For the text-containing cell, return its midpoint in [X, Y] coordinate format. 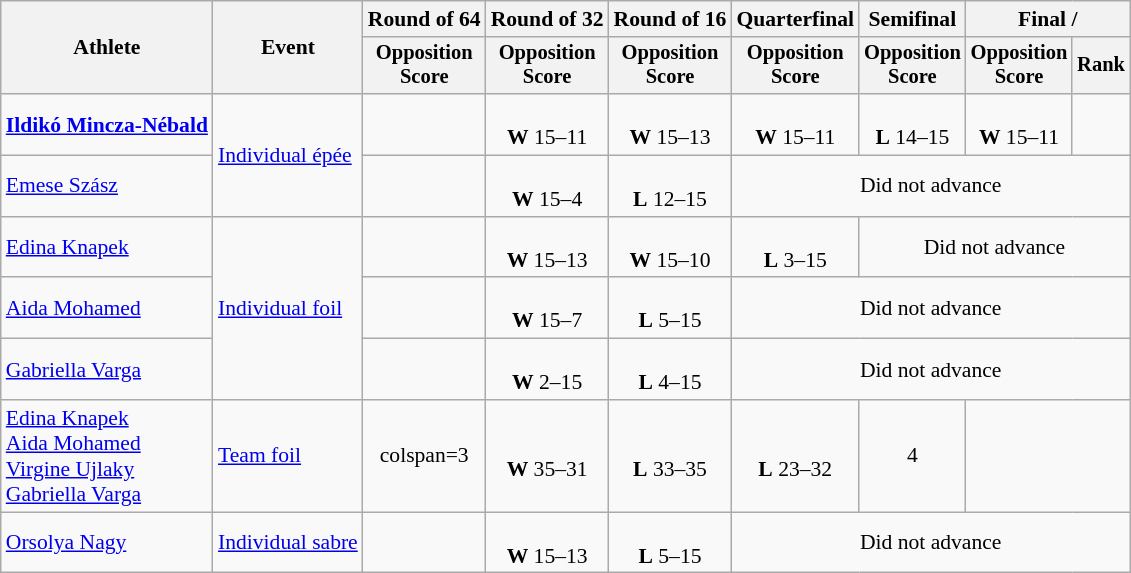
Edina Knapek [107, 248]
Individual épée [288, 155]
Aida Mohamed [107, 308]
W 15–7 [548, 308]
Individual foil [288, 308]
Round of 64 [424, 19]
W 2–15 [548, 370]
Edina KnapekAida MohamedVirgine UjlakyGabriella Varga [107, 456]
colspan=3 [424, 456]
L 33–35 [670, 456]
W 35–31 [548, 456]
Event [288, 48]
Quarterfinal [795, 19]
Emese Szász [107, 186]
L 14–15 [912, 124]
W 15–4 [548, 186]
Ildikó Mincza-Nébald [107, 124]
Gabriella Varga [107, 370]
Athlete [107, 48]
Rank [1101, 66]
Round of 16 [670, 19]
L 4–15 [670, 370]
Individual sabre [288, 542]
4 [912, 456]
L 23–32 [795, 456]
Final / [1048, 19]
Semifinal [912, 19]
Round of 32 [548, 19]
L 12–15 [670, 186]
Team foil [288, 456]
W 15–10 [670, 248]
L 3–15 [795, 248]
Orsolya Nagy [107, 542]
